Output the (x, y) coordinate of the center of the cell containing the given text.  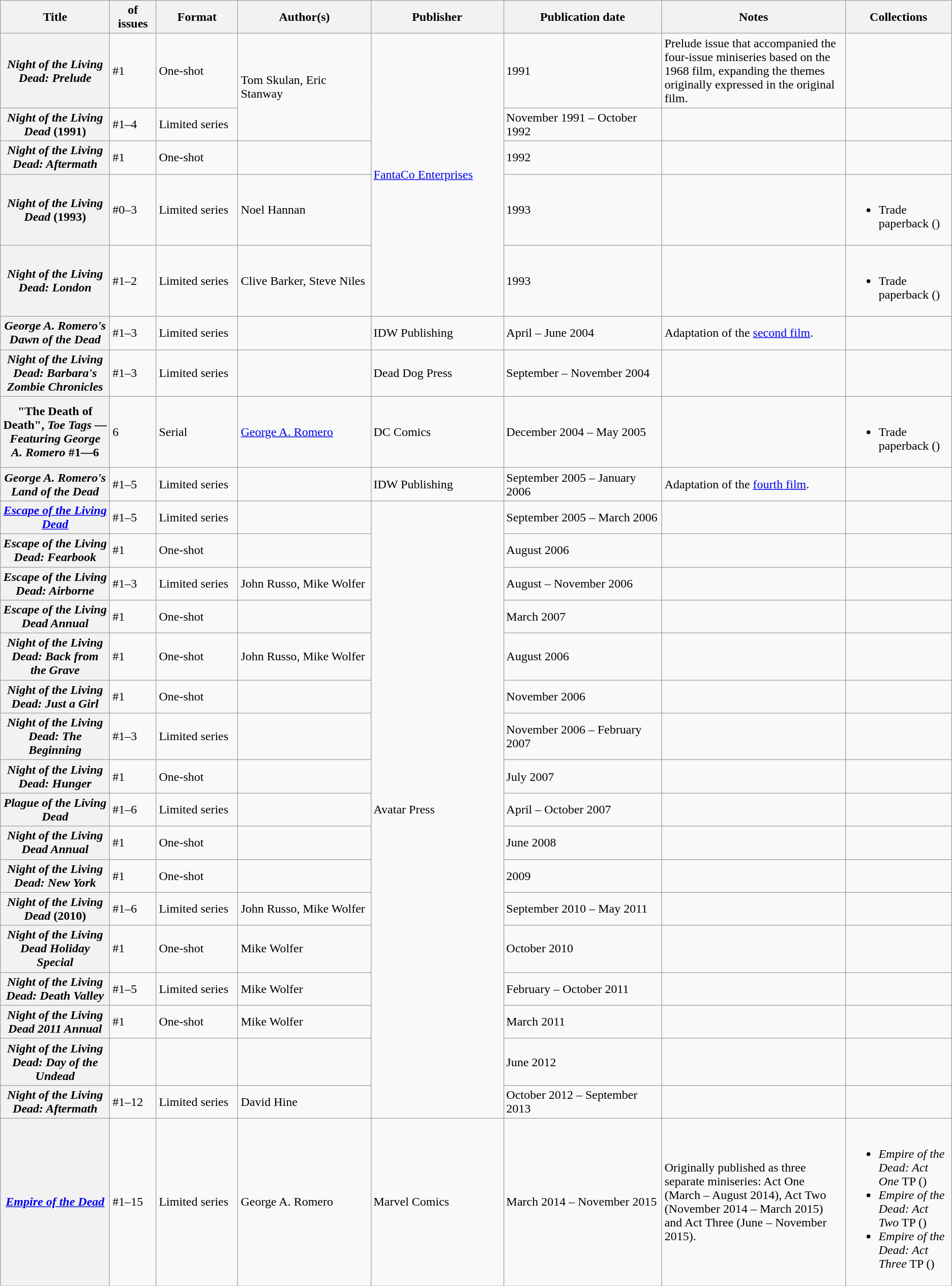
Serial (197, 432)
Adaptation of the second film. (754, 333)
Clive Barker, Steve Niles (304, 281)
September 2010 – May 2011 (583, 909)
1991 (583, 71)
Escape of the Living Dead (55, 517)
Escape of the Living Dead: Fearbook (55, 550)
of issues (133, 17)
#1–12 (133, 1102)
September 2005 – March 2006 (583, 517)
#1–15 (133, 1202)
December 2004 – May 2005 (583, 432)
Title (55, 17)
Author(s) (304, 17)
March 2014 – November 2015 (583, 1202)
1992 (583, 158)
Night of the Living Dead Annual (55, 842)
November 1991 – October 1992 (583, 124)
November 2006 (583, 697)
Avatar Press (437, 809)
Escape of the Living Dead Annual (55, 617)
October 2010 (583, 949)
June 2008 (583, 842)
Night of the Living Dead (2010) (55, 909)
October 2012 – September 2013 (583, 1102)
#0–3 (133, 210)
Adaptation of the fourth film. (754, 484)
Night of the Living Dead: The Beginning (55, 737)
Night of the Living Dead: Just a Girl (55, 697)
Empire of the Dead (55, 1202)
Night of the Living Dead: Death Valley (55, 989)
Night of the Living Dead: Back from the Grave (55, 657)
#1–2 (133, 281)
Night of the Living Dead: Day of the Undead (55, 1062)
DC Comics (437, 432)
Night of the Living Dead: Hunger (55, 776)
April – June 2004 (583, 333)
July 2007 (583, 776)
#1–4 (133, 124)
Night of the Living Dead: London (55, 281)
Night of the Living Dead (1991) (55, 124)
FantaCo Enterprises (437, 175)
Night of the Living Dead: New York (55, 876)
2009 (583, 876)
Escape of the Living Dead: Airborne (55, 583)
August – November 2006 (583, 583)
Publisher (437, 17)
Noel Hannan (304, 210)
February – October 2011 (583, 989)
Plague of the Living Dead (55, 810)
"The Death of Death", Toe Tags — Featuring George A. Romero #1—6 (55, 432)
Empire of the Dead: Act One TP ()Empire of the Dead: Act Two TP ()Empire of the Dead: Act Three TP () (898, 1202)
Night of the Living Dead: Prelude (55, 71)
Notes (754, 17)
April – October 2007 (583, 810)
June 2012 (583, 1062)
Tom Skulan, Eric Stanway (304, 87)
George A. Romero's Land of the Dead (55, 484)
Dead Dog Press (437, 373)
David Hine (304, 1102)
Night of the Living Dead 2011 Annual (55, 1021)
Marvel Comics (437, 1202)
Night of the Living Dead (1993) (55, 210)
March 2011 (583, 1021)
Night of the Living Dead Holiday Special (55, 949)
6 (133, 432)
Publication date (583, 17)
Night of the Living Dead: Barbara's Zombie Chronicles (55, 373)
Collections (898, 17)
March 2007 (583, 617)
George A. Romero's Dawn of the Dead (55, 333)
Format (197, 17)
September 2005 – January 2006 (583, 484)
Prelude issue that accompanied the four-issue miniseries based on the 1968 film, expanding the themes originally expressed in the original film. (754, 71)
September – November 2004 (583, 373)
November 2006 – February 2007 (583, 737)
